Determine the (X, Y) coordinate at the center of the cell enclosing the given text.  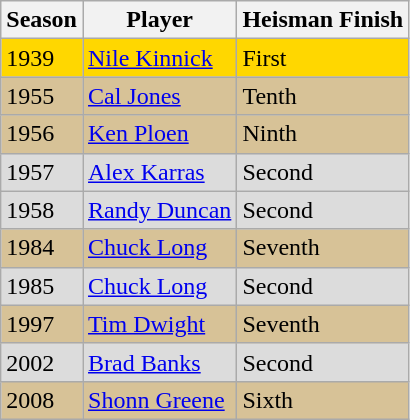
Nile Kinnick (159, 58)
Heisman Finish (323, 20)
Alex Karras (159, 172)
1958 (42, 210)
Tenth (323, 96)
1956 (42, 134)
2008 (42, 400)
1997 (42, 324)
1985 (42, 286)
Brad Banks (159, 362)
Randy Duncan (159, 210)
Tim Dwight (159, 324)
Cal Jones (159, 96)
First (323, 58)
1957 (42, 172)
Player (159, 20)
1939 (42, 58)
Season (42, 20)
Shonn Greene (159, 400)
1984 (42, 248)
Sixth (323, 400)
Ninth (323, 134)
2002 (42, 362)
1955 (42, 96)
Ken Ploen (159, 134)
